Detect which cell encompasses the target text, then output its [x, y] center coordinate. 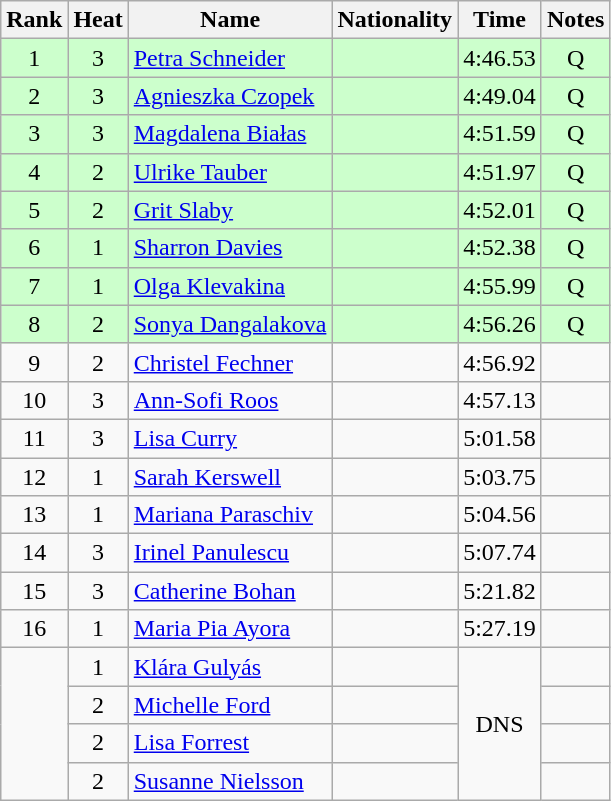
Ulrike Tauber [230, 172]
5:04.56 [500, 515]
Sharron Davies [230, 248]
7 [34, 286]
Heat [98, 20]
Susanne Nielsson [230, 781]
12 [34, 477]
4 [34, 172]
Ann-Sofi Roos [230, 400]
13 [34, 515]
Lisa Forrest [230, 743]
5:21.82 [500, 591]
14 [34, 553]
4:51.59 [500, 134]
6 [34, 248]
5:03.75 [500, 477]
Name [230, 20]
Grit Slaby [230, 210]
Irinel Panulescu [230, 553]
Sonya Dangalakova [230, 324]
4:52.38 [500, 248]
4:57.13 [500, 400]
Lisa Curry [230, 438]
15 [34, 591]
4:49.04 [500, 96]
5:27.19 [500, 629]
Nationality [395, 20]
Catherine Bohan [230, 591]
4:46.53 [500, 58]
9 [34, 362]
Petra Schneider [230, 58]
8 [34, 324]
5 [34, 210]
4:56.92 [500, 362]
16 [34, 629]
Michelle Ford [230, 705]
Olga Klevakina [230, 286]
Klára Gulyás [230, 667]
Notes [575, 20]
4:56.26 [500, 324]
Magdalena Białas [230, 134]
4:52.01 [500, 210]
Christel Fechner [230, 362]
Rank [34, 20]
DNS [500, 724]
5:01.58 [500, 438]
4:51.97 [500, 172]
4:55.99 [500, 286]
5:07.74 [500, 553]
Time [500, 20]
Mariana Paraschiv [230, 515]
Maria Pia Ayora [230, 629]
Agnieszka Czopek [230, 96]
Sarah Kerswell [230, 477]
10 [34, 400]
11 [34, 438]
